Return [x, y] of the center of cell containing provided text 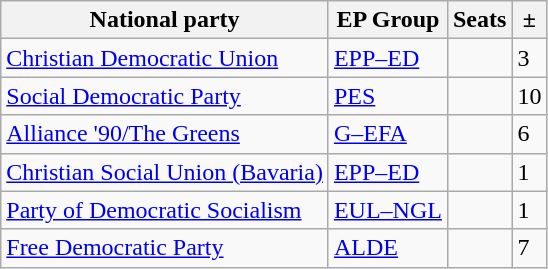
G–EFA [388, 134]
Christian Social Union (Bavaria) [165, 172]
Free Democratic Party [165, 248]
Party of Democratic Socialism [165, 210]
6 [530, 134]
PES [388, 96]
7 [530, 248]
EP Group [388, 20]
3 [530, 58]
Christian Democratic Union [165, 58]
ALDE [388, 248]
Alliance '90/The Greens [165, 134]
Social Democratic Party [165, 96]
Seats [479, 20]
10 [530, 96]
National party [165, 20]
EUL–NGL [388, 210]
± [530, 20]
